Return [X, Y] of the center of cell containing provided text 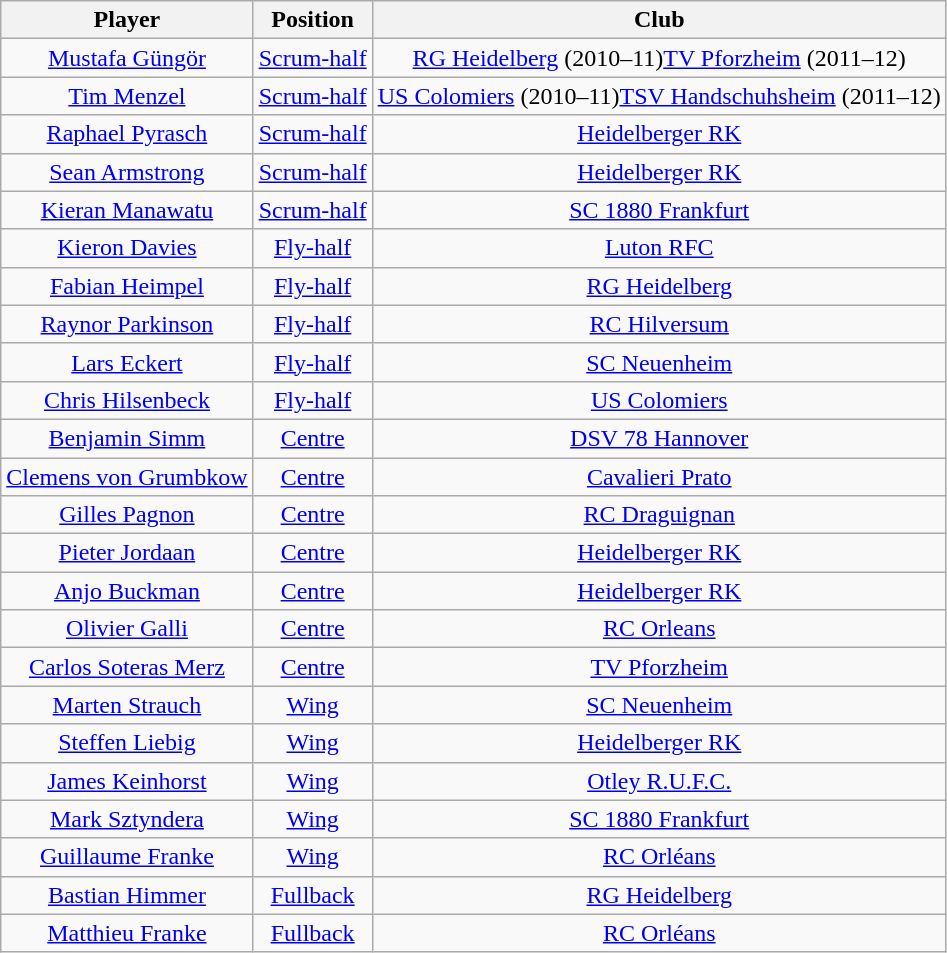
US Colomiers [659, 400]
Marten Strauch [127, 705]
RG Heidelberg (2010–11)TV Pforzheim (2011–12) [659, 58]
Mark Sztyndera [127, 819]
Guillaume Franke [127, 857]
Lars Eckert [127, 362]
Benjamin Simm [127, 438]
Otley R.U.F.C. [659, 781]
US Colomiers (2010–11)TSV Handschuhsheim (2011–12) [659, 96]
Cavalieri Prato [659, 477]
Chris Hilsenbeck [127, 400]
Anjo Buckman [127, 591]
Player [127, 20]
Raynor Parkinson [127, 324]
Luton RFC [659, 248]
James Keinhorst [127, 781]
Kieran Manawatu [127, 210]
Sean Armstrong [127, 172]
Pieter Jordaan [127, 553]
Matthieu Franke [127, 933]
Club [659, 20]
DSV 78 Hannover [659, 438]
RC Orleans [659, 629]
Olivier Galli [127, 629]
Kieron Davies [127, 248]
Mustafa Güngör [127, 58]
Gilles Pagnon [127, 515]
Fabian Heimpel [127, 286]
RC Hilversum [659, 324]
Position [312, 20]
TV Pforzheim [659, 667]
Raphael Pyrasch [127, 134]
Steffen Liebig [127, 743]
Carlos Soteras Merz [127, 667]
Bastian Himmer [127, 895]
Tim Menzel [127, 96]
RC Draguignan [659, 515]
Clemens von Grumbkow [127, 477]
